Determine the [x, y] coordinate at the center of the cell enclosing the given text.  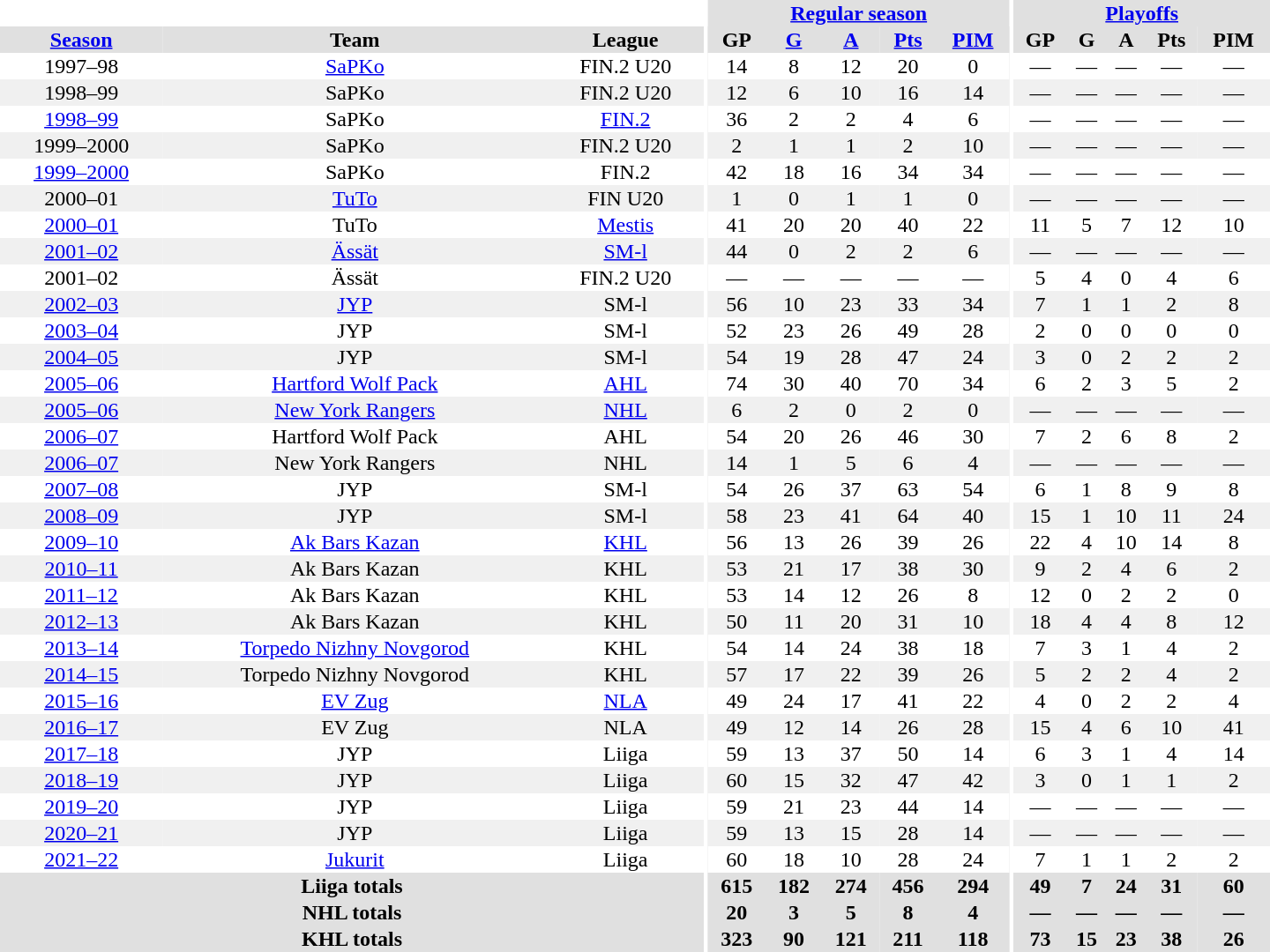
615 [737, 886]
73 [1040, 939]
League [625, 40]
2008–09 [81, 516]
46 [908, 436]
323 [737, 939]
274 [850, 886]
456 [908, 886]
Jukurit [355, 859]
32 [850, 780]
2017–18 [81, 754]
121 [850, 939]
2003–04 [81, 331]
Liiga totals [352, 886]
19 [794, 357]
1997–98 [81, 66]
2018–19 [81, 780]
64 [908, 516]
294 [973, 886]
2020–21 [81, 833]
Team [355, 40]
2007–08 [81, 489]
63 [908, 489]
2015–16 [81, 701]
2014–15 [81, 674]
2021–22 [81, 859]
NHL totals [352, 912]
211 [908, 939]
KHL totals [352, 939]
FIN U20 [625, 198]
70 [908, 383]
2013–14 [81, 648]
2010–11 [81, 569]
2004–05 [81, 357]
36 [737, 119]
33 [908, 304]
118 [973, 939]
2002–03 [81, 304]
2019–20 [81, 807]
57 [737, 674]
52 [737, 331]
74 [737, 383]
2009–10 [81, 542]
2016–17 [81, 727]
90 [794, 939]
58 [737, 516]
182 [794, 886]
2012–13 [81, 621]
Season [81, 40]
Playoffs [1141, 13]
Mestis [625, 225]
Regular season [859, 13]
2011–12 [81, 595]
